Search for the cell housing the specified text and yield its [x, y] center coordinate. 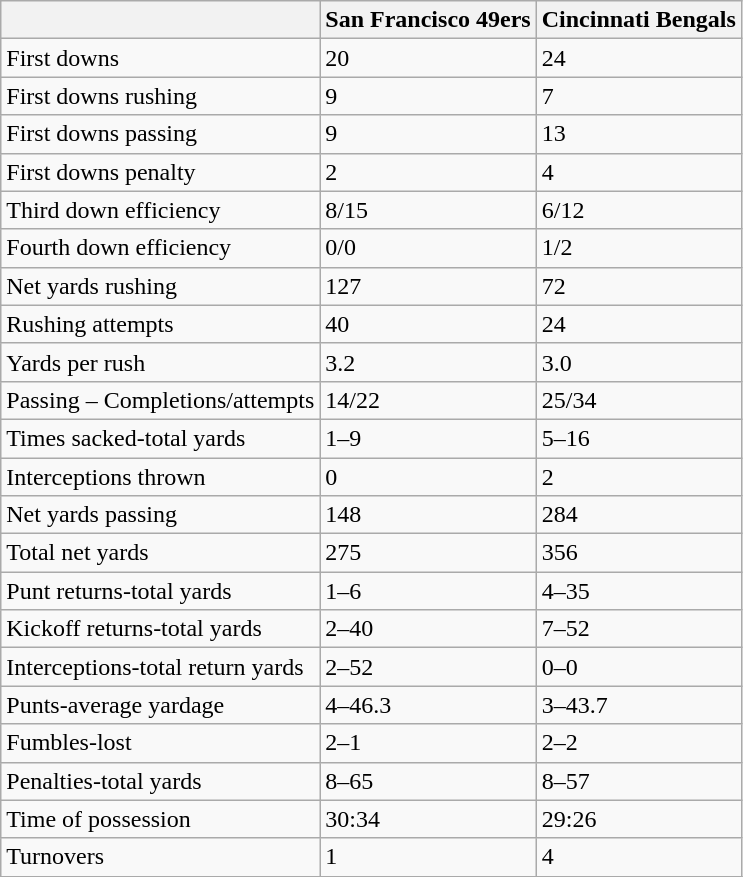
Total net yards [160, 553]
1–9 [428, 438]
1 [428, 857]
3.2 [428, 362]
4–35 [638, 591]
8–65 [428, 781]
2–2 [638, 743]
Net yards passing [160, 515]
72 [638, 286]
3–43.7 [638, 705]
Turnovers [160, 857]
First downs [160, 58]
0 [428, 477]
Interceptions thrown [160, 477]
29:26 [638, 819]
40 [428, 324]
Rushing attempts [160, 324]
Third down efficiency [160, 210]
5–16 [638, 438]
13 [638, 134]
148 [428, 515]
356 [638, 553]
127 [428, 286]
First downs passing [160, 134]
Times sacked-total yards [160, 438]
8/15 [428, 210]
2–1 [428, 743]
Fumbles-lost [160, 743]
San Francisco 49ers [428, 20]
7–52 [638, 629]
4–46.3 [428, 705]
3.0 [638, 362]
30:34 [428, 819]
25/34 [638, 400]
8–57 [638, 781]
284 [638, 515]
First downs rushing [160, 96]
Net yards rushing [160, 286]
2–52 [428, 667]
0/0 [428, 248]
Cincinnati Bengals [638, 20]
Kickoff returns-total yards [160, 629]
Punt returns-total yards [160, 591]
1/2 [638, 248]
0–0 [638, 667]
Fourth down efficiency [160, 248]
Yards per rush [160, 362]
Passing – Completions/attempts [160, 400]
Interceptions-total return yards [160, 667]
20 [428, 58]
Time of possession [160, 819]
275 [428, 553]
6/12 [638, 210]
First downs penalty [160, 172]
14/22 [428, 400]
2–40 [428, 629]
7 [638, 96]
Penalties-total yards [160, 781]
1–6 [428, 591]
Punts-average yardage [160, 705]
